From the cell containing the given text, extract its center point as (X, Y) coordinate. 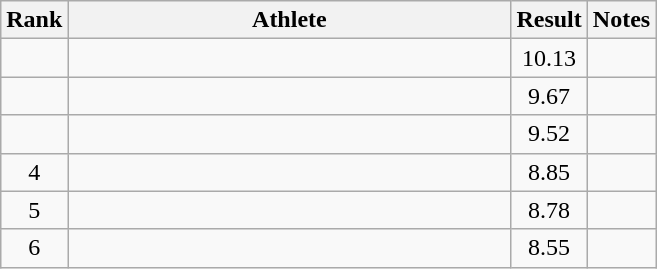
8.78 (549, 210)
Result (549, 20)
9.67 (549, 96)
10.13 (549, 58)
Rank (34, 20)
4 (34, 172)
8.55 (549, 248)
9.52 (549, 134)
8.85 (549, 172)
Athlete (290, 20)
6 (34, 248)
5 (34, 210)
Notes (621, 20)
